Locate the cell with the specified text and output its (x, y) center coordinate. 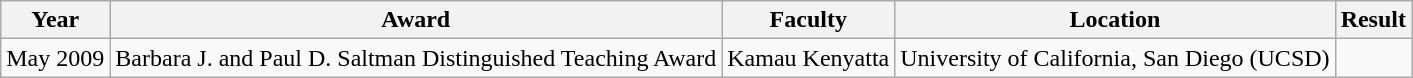
Location (1115, 20)
May 2009 (56, 58)
Year (56, 20)
Faculty (808, 20)
Kamau Kenyatta (808, 58)
Award (416, 20)
Result (1373, 20)
University of California, San Diego (UCSD) (1115, 58)
Barbara J. and Paul D. Saltman Distinguished Teaching Award (416, 58)
